Return the (X, Y) coordinate for the center point of the cell that contains the specified text.  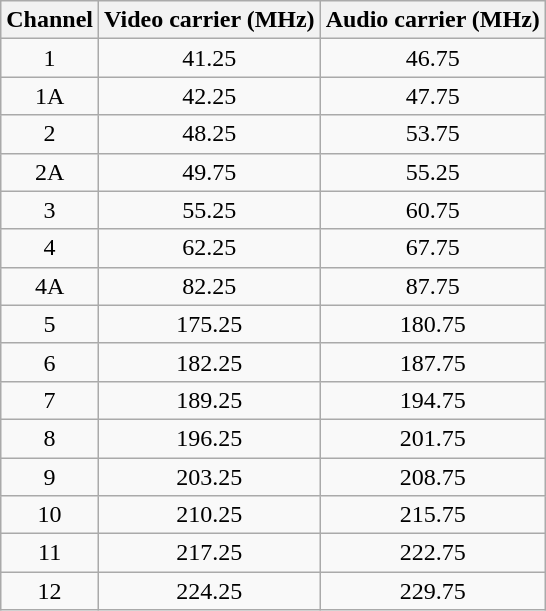
1A (50, 96)
2A (50, 172)
201.75 (432, 438)
1 (50, 58)
222.75 (432, 553)
11 (50, 553)
12 (50, 591)
87.75 (432, 286)
215.75 (432, 515)
182.25 (210, 362)
2 (50, 134)
210.25 (210, 515)
4 (50, 248)
62.25 (210, 248)
41.25 (210, 58)
4A (50, 286)
82.25 (210, 286)
67.75 (432, 248)
49.75 (210, 172)
53.75 (432, 134)
47.75 (432, 96)
187.75 (432, 362)
189.25 (210, 400)
224.25 (210, 591)
46.75 (432, 58)
203.25 (210, 477)
196.25 (210, 438)
217.25 (210, 553)
3 (50, 210)
229.75 (432, 591)
Channel (50, 20)
42.25 (210, 96)
7 (50, 400)
9 (50, 477)
8 (50, 438)
6 (50, 362)
208.75 (432, 477)
175.25 (210, 324)
5 (50, 324)
Video carrier (MHz) (210, 20)
194.75 (432, 400)
10 (50, 515)
48.25 (210, 134)
Audio carrier (MHz) (432, 20)
60.75 (432, 210)
180.75 (432, 324)
